Determine the (X, Y) coordinate at the center of the cell enclosing the given text.  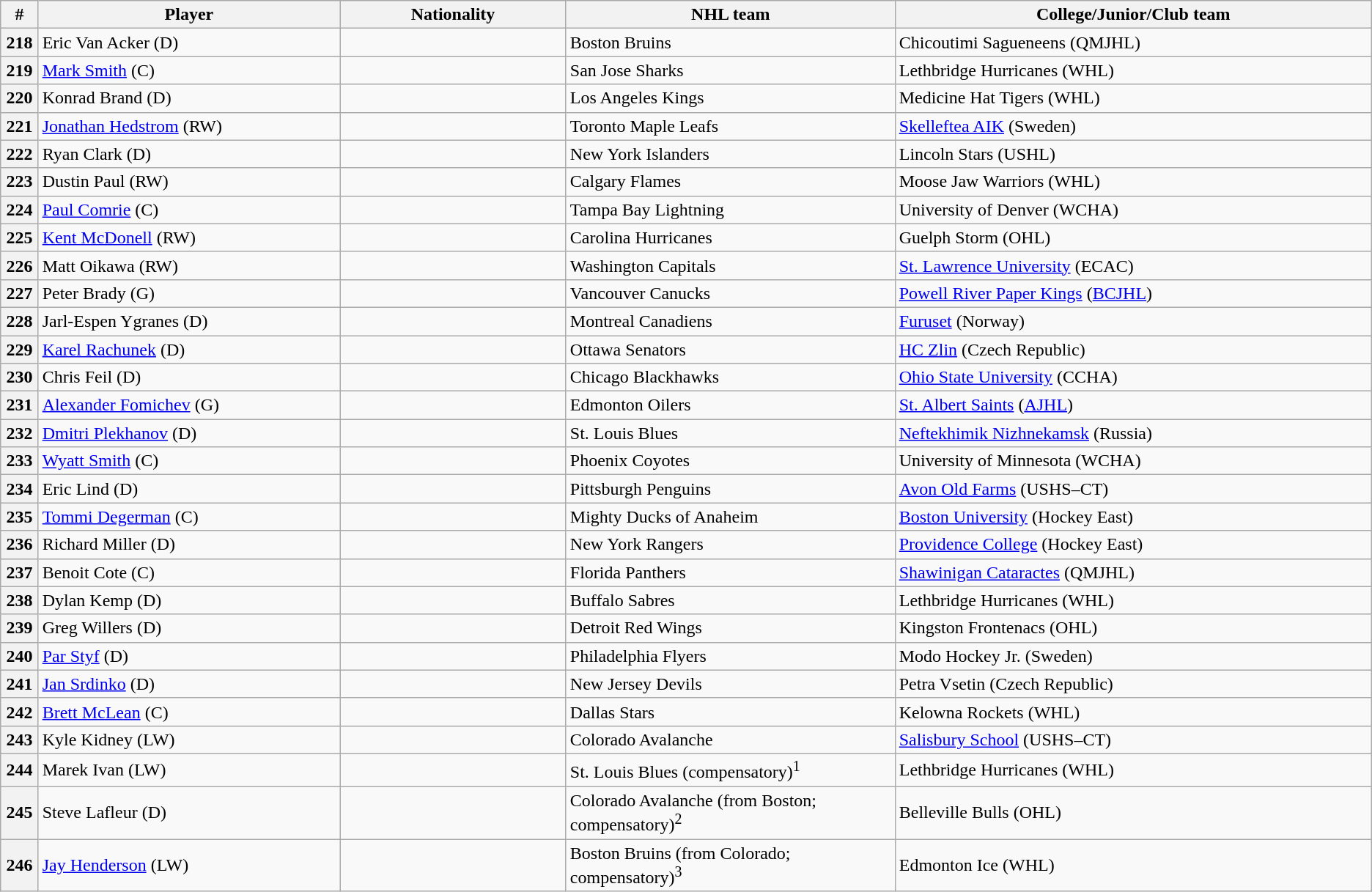
Providence College (Hockey East) (1133, 545)
219 (19, 70)
Salisbury School (USHS–CT) (1133, 740)
Calgary Flames (730, 182)
Avon Old Farms (USHS–CT) (1133, 489)
Nationality (453, 15)
235 (19, 517)
Marek Ivan (LW) (189, 770)
234 (19, 489)
Dallas Stars (730, 712)
246 (19, 866)
Carolina Hurricanes (730, 237)
Dmitri Plekhanov (D) (189, 433)
Edmonton Ice (WHL) (1133, 866)
Dylan Kemp (D) (189, 600)
Eric Van Acker (D) (189, 43)
222 (19, 154)
NHL team (730, 15)
Konrad Brand (D) (189, 98)
Jonathan Hedstrom (RW) (189, 126)
Jan Srdinko (D) (189, 684)
Jay Henderson (LW) (189, 866)
227 (19, 293)
Chicoutimi Sagueneens (QMJHL) (1133, 43)
HC Zlin (Czech Republic) (1133, 350)
Kyle Kidney (LW) (189, 740)
Kent McDonell (RW) (189, 237)
New York Rangers (730, 545)
University of Minnesota (WCHA) (1133, 461)
Colorado Avalanche (from Boston; compensatory)2 (730, 813)
Powell River Paper Kings (BCJHL) (1133, 293)
Eric Lind (D) (189, 489)
Brett McLean (C) (189, 712)
232 (19, 433)
# (19, 15)
Greg Willers (D) (189, 628)
Matt Oikawa (RW) (189, 265)
Peter Brady (G) (189, 293)
Skelleftea AIK (Sweden) (1133, 126)
240 (19, 656)
239 (19, 628)
241 (19, 684)
Dustin Paul (RW) (189, 182)
Los Angeles Kings (730, 98)
225 (19, 237)
Steve Lafleur (D) (189, 813)
243 (19, 740)
Boston Bruins (730, 43)
Alexander Fomichev (G) (189, 405)
New Jersey Devils (730, 684)
228 (19, 321)
Wyatt Smith (C) (189, 461)
Toronto Maple Leafs (730, 126)
220 (19, 98)
Detroit Red Wings (730, 628)
Moose Jaw Warriors (WHL) (1133, 182)
Furuset (Norway) (1133, 321)
221 (19, 126)
244 (19, 770)
St. Lawrence University (ECAC) (1133, 265)
Jarl-Espen Ygranes (D) (189, 321)
218 (19, 43)
St. Albert Saints (AJHL) (1133, 405)
245 (19, 813)
Medicine Hat Tigers (WHL) (1133, 98)
Florida Panthers (730, 572)
Modo Hockey Jr. (Sweden) (1133, 656)
223 (19, 182)
Ottawa Senators (730, 350)
Pittsburgh Penguins (730, 489)
San Jose Sharks (730, 70)
Phoenix Coyotes (730, 461)
Kingston Frontenacs (OHL) (1133, 628)
St. Louis Blues (730, 433)
Boston University (Hockey East) (1133, 517)
Par Styf (D) (189, 656)
Paul Comrie (C) (189, 210)
New York Islanders (730, 154)
Karel Rachunek (D) (189, 350)
Philadelphia Flyers (730, 656)
Tommi Degerman (C) (189, 517)
Chicago Blackhawks (730, 377)
Kelowna Rockets (WHL) (1133, 712)
Vancouver Canucks (730, 293)
224 (19, 210)
Ryan Clark (D) (189, 154)
University of Denver (WCHA) (1133, 210)
Mighty Ducks of Anaheim (730, 517)
230 (19, 377)
St. Louis Blues (compensatory)1 (730, 770)
Shawinigan Cataractes (QMJHL) (1133, 572)
Benoit Cote (C) (189, 572)
238 (19, 600)
Lincoln Stars (USHL) (1133, 154)
Tampa Bay Lightning (730, 210)
229 (19, 350)
Petra Vsetin (Czech Republic) (1133, 684)
Belleville Bulls (OHL) (1133, 813)
Buffalo Sabres (730, 600)
Boston Bruins (from Colorado; compensatory)3 (730, 866)
Montreal Canadiens (730, 321)
236 (19, 545)
Colorado Avalanche (730, 740)
226 (19, 265)
233 (19, 461)
College/Junior/Club team (1133, 15)
Mark Smith (C) (189, 70)
231 (19, 405)
242 (19, 712)
Guelph Storm (OHL) (1133, 237)
Ohio State University (CCHA) (1133, 377)
Edmonton Oilers (730, 405)
237 (19, 572)
Washington Capitals (730, 265)
Chris Feil (D) (189, 377)
Neftekhimik Nizhnekamsk (Russia) (1133, 433)
Richard Miller (D) (189, 545)
Player (189, 15)
